Determine the [X, Y] coordinate at the center of the cell enclosing the given text.  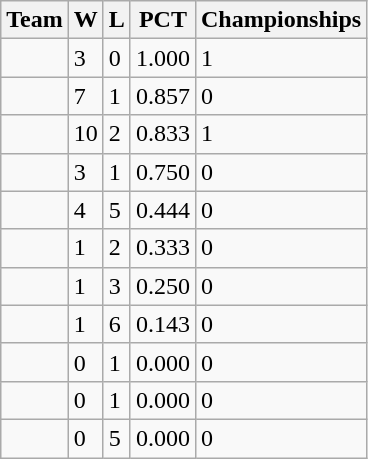
W [86, 20]
1.000 [162, 58]
0.333 [162, 248]
0.750 [162, 172]
6 [116, 324]
0.143 [162, 324]
7 [86, 96]
0.857 [162, 96]
4 [86, 210]
0.250 [162, 286]
10 [86, 134]
Championships [280, 20]
L [116, 20]
PCT [162, 20]
Team [35, 20]
0.444 [162, 210]
0.833 [162, 134]
